Return the (X, Y) coordinate for the center point of the cell that contains the specified text.  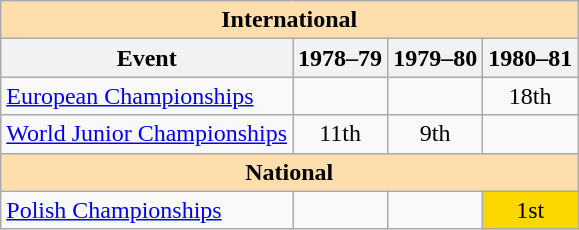
Event (147, 58)
1980–81 (530, 58)
Polish Championships (147, 210)
9th (436, 134)
18th (530, 96)
European Championships (147, 96)
11th (340, 134)
National (290, 172)
1979–80 (436, 58)
1978–79 (340, 58)
World Junior Championships (147, 134)
1st (530, 210)
International (290, 20)
